Identify which cell holds the provided text, then report its [X, Y] central coordinate. 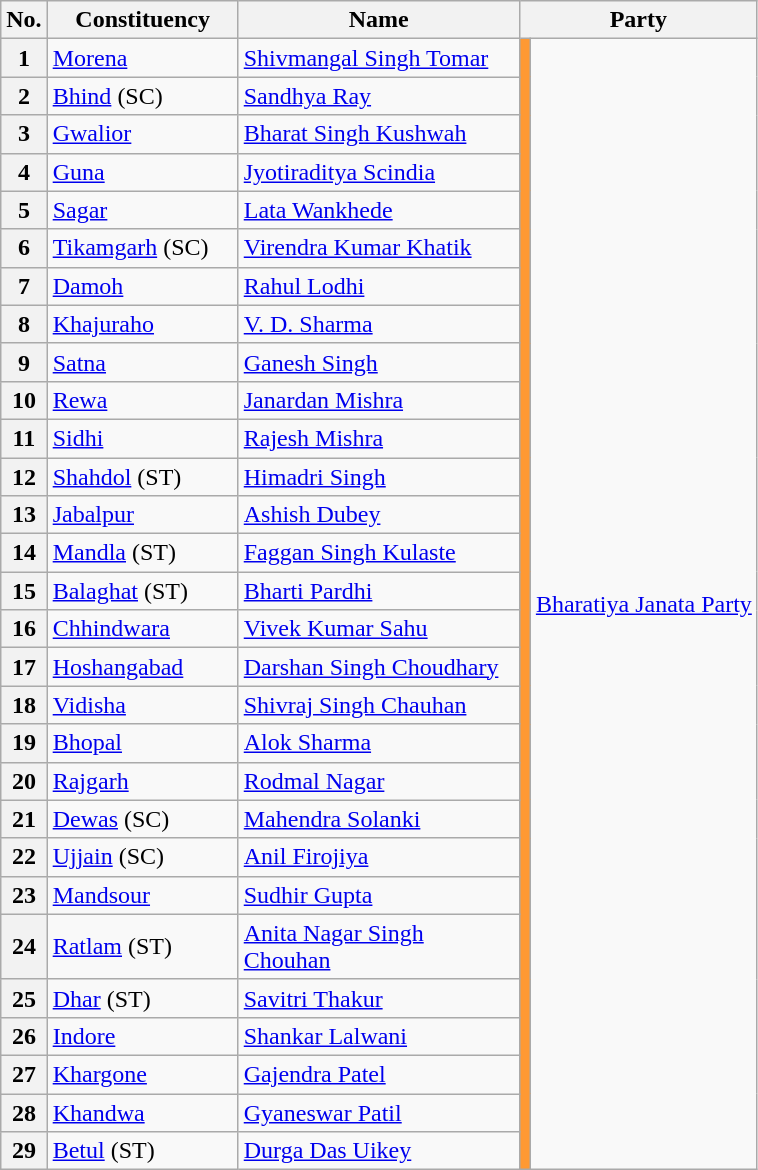
13 [24, 515]
Ganesh Singh [378, 362]
Darshan Singh Choudhary [378, 667]
Sagar [142, 210]
Rahul Lodhi [378, 286]
Constituency [142, 20]
Sidhi [142, 438]
Rajesh Mishra [378, 438]
20 [24, 781]
Gyaneswar Patil [378, 1113]
25 [24, 998]
23 [24, 895]
Balaghat (ST) [142, 591]
26 [24, 1036]
Himadri Singh [378, 477]
3 [24, 134]
4 [24, 172]
15 [24, 591]
Ashish Dubey [378, 515]
Damoh [142, 286]
Jyotiraditya Scindia [378, 172]
9 [24, 362]
Shankar Lalwani [378, 1036]
Rewa [142, 400]
28 [24, 1113]
22 [24, 857]
Tikamgarh (SC) [142, 248]
Gajendra Patel [378, 1074]
Shahdol (ST) [142, 477]
24 [24, 946]
Anita Nagar Singh Chouhan [378, 946]
14 [24, 553]
Alok Sharma [378, 743]
2 [24, 96]
Betul (ST) [142, 1151]
19 [24, 743]
12 [24, 477]
Morena [142, 58]
1 [24, 58]
Gwalior [142, 134]
Name [378, 20]
Lata Wankhede [378, 210]
18 [24, 705]
Rajgarh [142, 781]
Mandla (ST) [142, 553]
Anil Firojiya [378, 857]
Mahendra Solanki [378, 819]
Rodmal Nagar [378, 781]
Khajuraho [142, 324]
Sudhir Gupta [378, 895]
Bharti Pardhi [378, 591]
No. [24, 20]
Indore [142, 1036]
Dhar (ST) [142, 998]
Ratlam (ST) [142, 946]
Ujjain (SC) [142, 857]
Party [638, 20]
7 [24, 286]
Khandwa [142, 1113]
V. D. Sharma [378, 324]
Vidisha [142, 705]
Sandhya Ray [378, 96]
Mandsour [142, 895]
Shivraj Singh Chauhan [378, 705]
Savitri Thakur [378, 998]
Jabalpur [142, 515]
5 [24, 210]
Hoshangabad [142, 667]
Satna [142, 362]
17 [24, 667]
29 [24, 1151]
Chhindwara [142, 629]
Bhind (SC) [142, 96]
21 [24, 819]
Faggan Singh Kulaste [378, 553]
16 [24, 629]
Shivmangal Singh Tomar [378, 58]
11 [24, 438]
10 [24, 400]
27 [24, 1074]
Vivek Kumar Sahu [378, 629]
Virendra Kumar Khatik [378, 248]
8 [24, 324]
Khargone [142, 1074]
Bhopal [142, 743]
Dewas (SC) [142, 819]
Janardan Mishra [378, 400]
Bharatiya Janata Party [644, 604]
6 [24, 248]
Bharat Singh Kushwah [378, 134]
Durga Das Uikey [378, 1151]
Guna [142, 172]
